Extract the (X, Y) coordinate from the center of the cell holding the provided text.  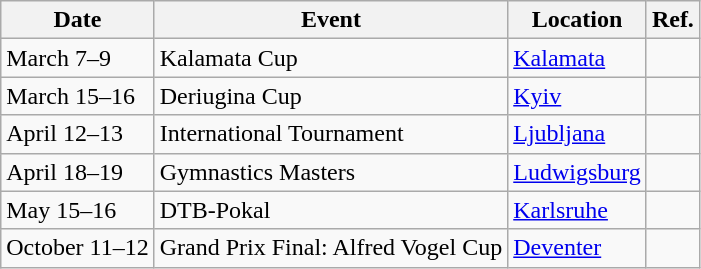
May 15–16 (78, 210)
International Tournament (331, 134)
Location (578, 20)
March 7–9 (78, 58)
Deriugina Cup (331, 96)
April 12–13 (78, 134)
Date (78, 20)
Grand Prix Final: Alfred Vogel Cup (331, 248)
Ref. (672, 20)
DTB-Pokal (331, 210)
Ludwigsburg (578, 172)
October 11–12 (78, 248)
Ljubljana (578, 134)
Kalamata (578, 58)
Kalamata Cup (331, 58)
Gymnastics Masters (331, 172)
March 15–16 (78, 96)
Deventer (578, 248)
April 18–19 (78, 172)
Karlsruhe (578, 210)
Kyiv (578, 96)
Event (331, 20)
